Search for the cell housing the specified text and yield its (X, Y) center coordinate. 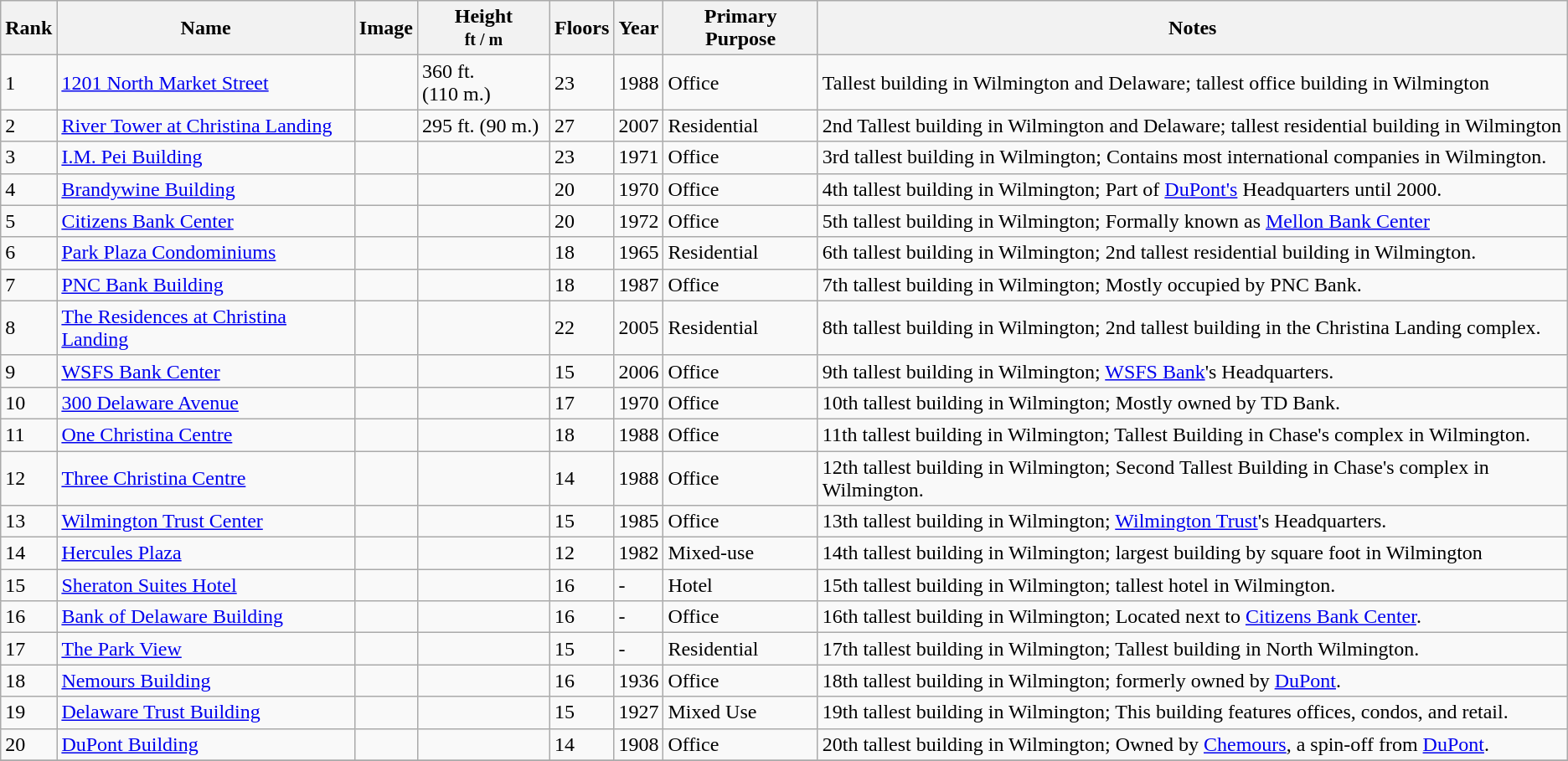
Mixed-use (740, 553)
Brandywine Building (206, 189)
PNC Bank Building (206, 285)
8th tallest building in Wilmington; 2nd tallest building in the Christina Landing complex. (1193, 328)
Mixed Use (740, 712)
Year (638, 28)
1908 (638, 744)
Citizens Bank Center (206, 221)
1982 (638, 553)
8 (28, 328)
Delaware Trust Building (206, 712)
1971 (638, 157)
Heightft / m (483, 28)
1936 (638, 681)
7th tallest building in Wilmington; Mostly occupied by PNC Bank. (1193, 285)
9th tallest building in Wilmington; WSFS Bank's Headquarters. (1193, 371)
2006 (638, 371)
The Residences at Christina Landing (206, 328)
11th tallest building in Wilmington; Tallest Building in Chase's complex in Wilmington. (1193, 434)
2005 (638, 328)
1927 (638, 712)
300 Delaware Avenue (206, 403)
River Tower at Christina Landing (206, 126)
15th tallest building in Wilmington; tallest hotel in Wilmington. (1193, 585)
13 (28, 522)
2007 (638, 126)
13th tallest building in Wilmington; Wilmington Trust's Headquarters. (1193, 522)
17th tallest building in Wilmington; Tallest building in North Wilmington. (1193, 649)
Sheraton Suites Hotel (206, 585)
1 (28, 82)
1965 (638, 253)
1985 (638, 522)
14th tallest building in Wilmington; largest building by square foot in Wilmington (1193, 553)
10th tallest building in Wilmington; Mostly owned by TD Bank. (1193, 403)
Hercules Plaza (206, 553)
10 (28, 403)
12th tallest building in Wilmington; Second Tallest Building in Chase's complex in Wilmington. (1193, 477)
3 (28, 157)
Wilmington Trust Center (206, 522)
11 (28, 434)
Rank (28, 28)
16th tallest building in Wilmington; Located next to Citizens Bank Center. (1193, 617)
360 ft. (110 m.) (483, 82)
5 (28, 221)
19 (28, 712)
The Park View (206, 649)
2nd Tallest building in Wilmington and Delaware; tallest residential building in Wilmington (1193, 126)
Three Christina Centre (206, 477)
Bank of Delaware Building (206, 617)
7 (28, 285)
4th tallest building in Wilmington; Part of DuPont's Headquarters until 2000. (1193, 189)
Image (385, 28)
I.M. Pei Building (206, 157)
Floors (581, 28)
1987 (638, 285)
2 (28, 126)
27 (581, 126)
1201 North Market Street (206, 82)
1972 (638, 221)
Tallest building in Wilmington and Delaware; tallest office building in Wilmington (1193, 82)
DuPont Building (206, 744)
Park Plaza Condominiums (206, 253)
5th tallest building in Wilmington; Formally known as Mellon Bank Center (1193, 221)
22 (581, 328)
9 (28, 371)
18th tallest building in Wilmington; formerly owned by DuPont. (1193, 681)
One Christina Centre (206, 434)
Notes (1193, 28)
Nemours Building (206, 681)
WSFS Bank Center (206, 371)
6th tallest building in Wilmington; 2nd tallest residential building in Wilmington. (1193, 253)
19th tallest building in Wilmington; This building features offices, condos, and retail. (1193, 712)
4 (28, 189)
Hotel (740, 585)
Primary Purpose (740, 28)
3rd tallest building in Wilmington; Contains most international companies in Wilmington. (1193, 157)
6 (28, 253)
295 ft. (90 m.) (483, 126)
20th tallest building in Wilmington; Owned by Chemours, a spin-off from DuPont. (1193, 744)
Name (206, 28)
